Return the [X, Y] coordinate for the center point of the cell that contains the specified text.  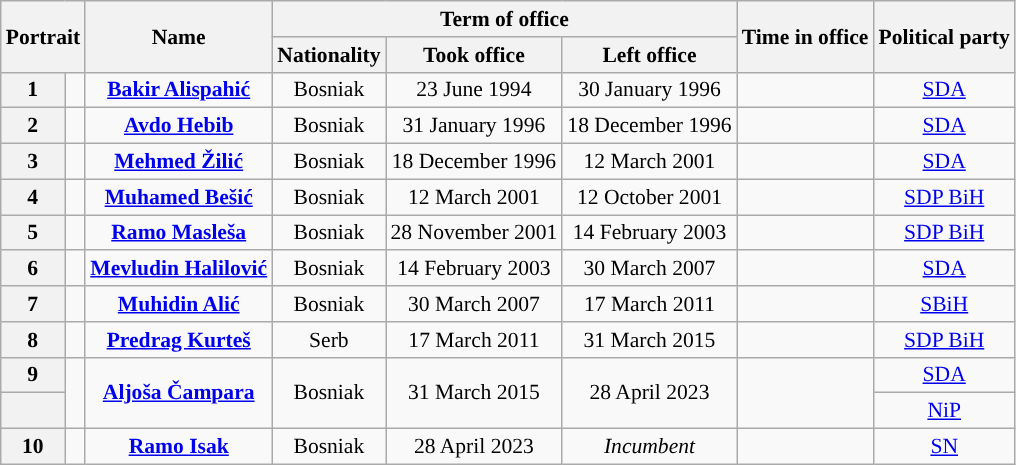
Predrag Kurteš [178, 340]
12 October 2001 [649, 197]
8 [33, 340]
Aljoša Čampara [178, 392]
Left office [649, 55]
Nationality [328, 55]
Bakir Alispahić [178, 90]
10 [33, 447]
30 January 1996 [649, 90]
Incumbent [649, 447]
4 [33, 197]
9 [33, 375]
Portrait [43, 36]
Avdo Hebib [178, 126]
5 [33, 233]
28 November 2001 [474, 233]
Ramo Masleša [178, 233]
6 [33, 269]
Mevludin Halilović [178, 269]
Term of office [504, 19]
Mehmed Žilić [178, 162]
Took office [474, 55]
SN [944, 447]
7 [33, 304]
NiP [944, 411]
Name [178, 36]
31 January 1996 [474, 126]
Ramo Isak [178, 447]
1 [33, 90]
3 [33, 162]
2 [33, 126]
Political party [944, 36]
Muhidin Alić [178, 304]
23 June 1994 [474, 90]
SBiH [944, 304]
Serb [328, 340]
Time in office [806, 36]
Muhamed Bešić [178, 197]
